Output the (x, y) coordinate of the center of the cell containing the given text.  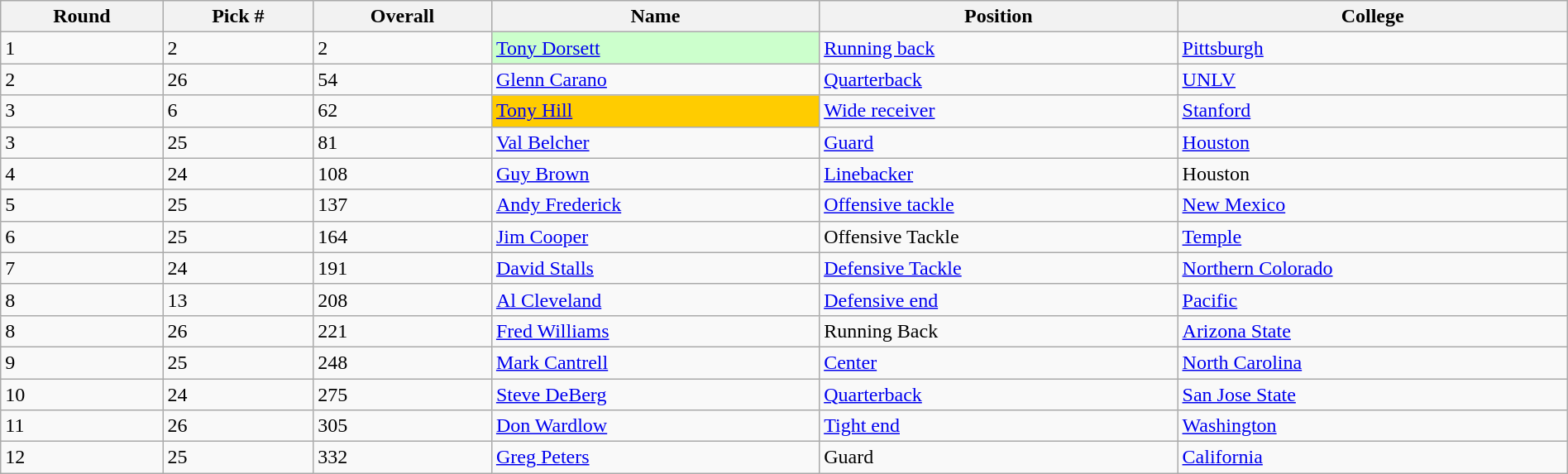
7 (82, 268)
Overall (403, 17)
Pittsburgh (1373, 48)
Name (655, 17)
Temple (1373, 237)
Wide receiver (999, 111)
David Stalls (655, 268)
Running back (999, 48)
Fred Williams (655, 331)
Al Cleveland (655, 299)
Linebacker (999, 174)
Pacific (1373, 299)
UNLV (1373, 79)
191 (403, 268)
Stanford (1373, 111)
1 (82, 48)
11 (82, 426)
137 (403, 205)
208 (403, 299)
Tight end (999, 426)
275 (403, 395)
248 (403, 362)
164 (403, 237)
College (1373, 17)
Center (999, 362)
Tony Hill (655, 111)
Jim Cooper (655, 237)
Glenn Carano (655, 79)
San Jose State (1373, 395)
62 (403, 111)
Mark Cantrell (655, 362)
California (1373, 457)
Northern Colorado (1373, 268)
13 (238, 299)
Tony Dorsett (655, 48)
Andy Frederick (655, 205)
Guy Brown (655, 174)
5 (82, 205)
Defensive Tackle (999, 268)
305 (403, 426)
4 (82, 174)
12 (82, 457)
81 (403, 142)
Steve DeBerg (655, 395)
Pick # (238, 17)
Round (82, 17)
10 (82, 395)
Arizona State (1373, 331)
New Mexico (1373, 205)
Val Belcher (655, 142)
54 (403, 79)
Offensive Tackle (999, 237)
108 (403, 174)
Running Back (999, 331)
221 (403, 331)
9 (82, 362)
Offensive tackle (999, 205)
Greg Peters (655, 457)
Defensive end (999, 299)
Don Wardlow (655, 426)
Position (999, 17)
Washington (1373, 426)
North Carolina (1373, 362)
332 (403, 457)
